Identify which cell holds the provided text, then report its [X, Y] central coordinate. 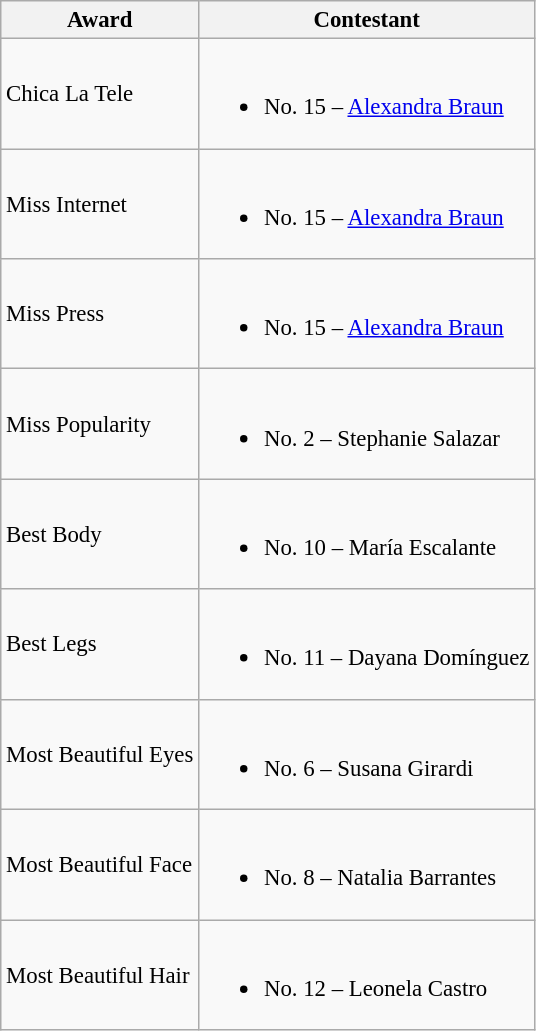
Miss Popularity [100, 424]
No. 8 – Natalia Barrantes [367, 865]
Most Beautiful Eyes [100, 754]
No. 2 – Stephanie Salazar [367, 424]
Most Beautiful Hair [100, 975]
Best Body [100, 534]
Most Beautiful Face [100, 865]
No. 6 – Susana Girardi [367, 754]
Award [100, 20]
Contestant [367, 20]
No. 11 – Dayana Domínguez [367, 644]
Miss Press [100, 314]
Chica La Tele [100, 94]
Best Legs [100, 644]
Miss Internet [100, 204]
No. 12 – Leonela Castro [367, 975]
No. 10 – María Escalante [367, 534]
